Return (X, Y) of the center of cell containing provided text 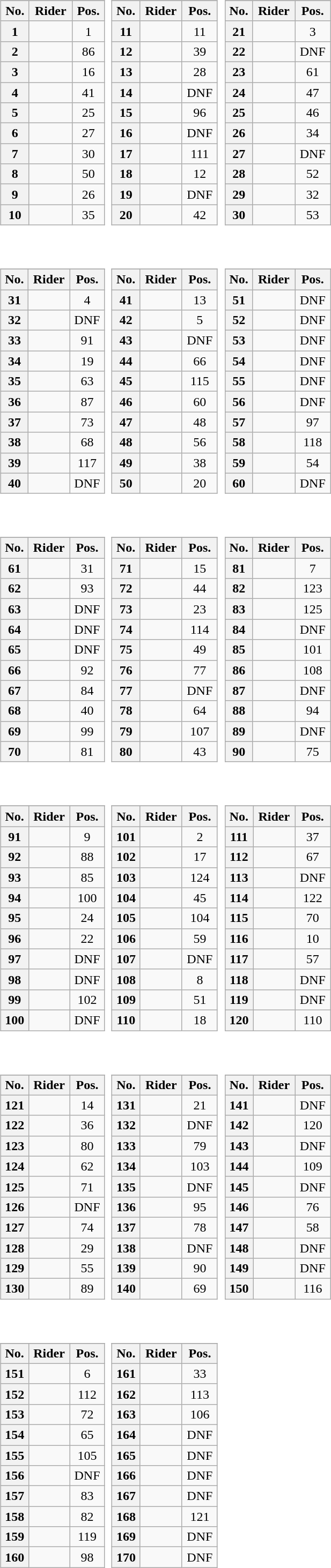
141 (239, 1105)
161 (127, 1374)
153 (14, 1414)
149 (239, 1269)
140 (127, 1289)
No. Rider Pos. 131 21 132 DNF 133 79 134 103 135 DNF 136 95 137 78 138 DNF 139 90 140 69 (166, 1180)
128 (14, 1248)
135 (127, 1187)
131 (127, 1105)
No. Rider Pos. 101 2 102 17 103 124 104 45 105 104 106 59 107 DNF 108 8 109 51 110 18 (166, 911)
162 (127, 1394)
166 (127, 1476)
154 (14, 1435)
148 (239, 1248)
No. Rider Pos. 71 15 72 44 73 23 74 114 75 49 76 77 77 DNF 78 64 79 107 80 43 (166, 642)
151 (14, 1374)
144 (239, 1166)
134 (127, 1166)
143 (239, 1146)
145 (239, 1187)
150 (239, 1289)
No. Rider Pos. 41 13 42 5 43 DNF 44 66 45 115 46 60 47 48 48 56 49 38 50 20 (166, 374)
136 (127, 1207)
159 (14, 1537)
163 (127, 1414)
130 (14, 1289)
155 (14, 1456)
170 (127, 1557)
126 (14, 1207)
157 (14, 1496)
146 (239, 1207)
156 (14, 1476)
168 (127, 1517)
147 (239, 1227)
138 (127, 1248)
137 (127, 1227)
152 (14, 1394)
169 (127, 1537)
167 (127, 1496)
165 (127, 1456)
142 (239, 1126)
129 (14, 1269)
139 (127, 1269)
133 (127, 1146)
127 (14, 1227)
164 (127, 1435)
160 (14, 1557)
132 (127, 1126)
158 (14, 1517)
